Scan for the cell matching the given text and deliver its (X, Y) coordinate at center. 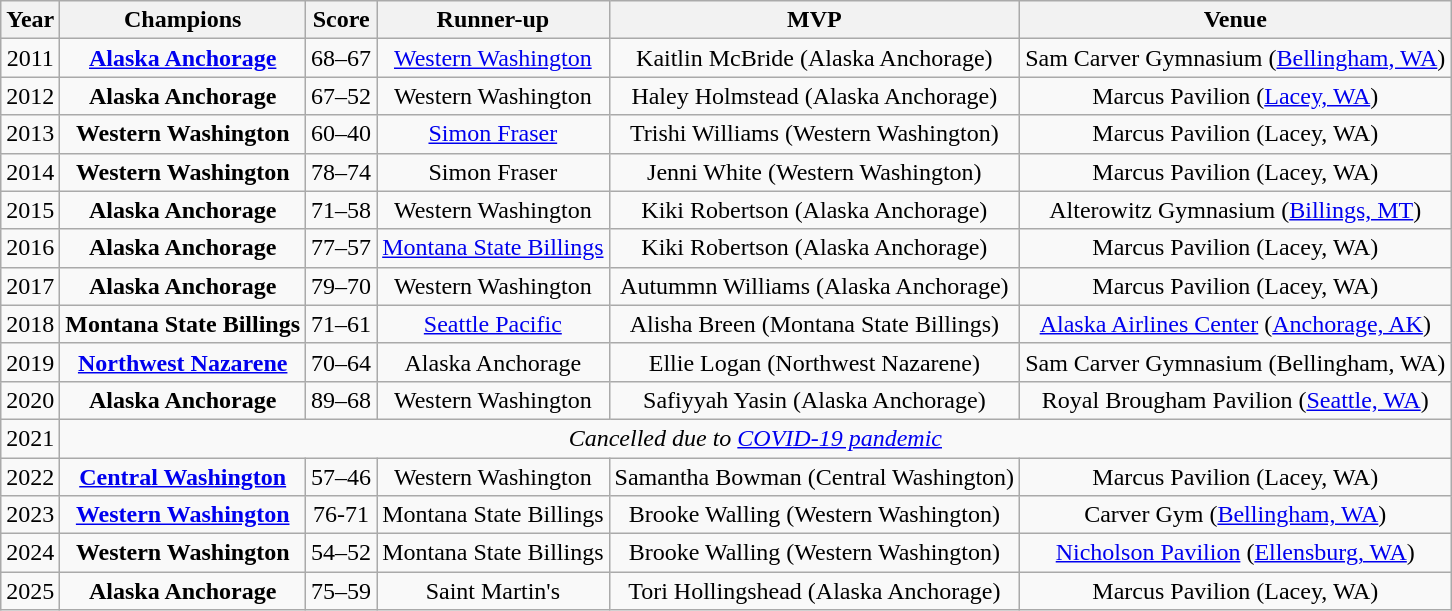
Year (30, 20)
Alisha Breen (Montana State Billings) (814, 324)
2024 (30, 553)
89–68 (342, 400)
Royal Brougham Pavilion (Seattle, WA) (1236, 400)
Nicholson Pavilion (Ellensburg, WA) (1236, 553)
Saint Martin's (493, 591)
Central Washington (183, 477)
Tori Hollingshead (Alaska Anchorage) (814, 591)
Jenni White (Western Washington) (814, 172)
2022 (30, 477)
Samantha Bowman (Central Washington) (814, 477)
Trishi Williams (Western Washington) (814, 134)
Carver Gym (Bellingham, WA) (1236, 515)
79–70 (342, 286)
2016 (30, 248)
MVP (814, 20)
Seattle Pacific (493, 324)
60–40 (342, 134)
2023 (30, 515)
Score (342, 20)
Ellie Logan (Northwest Nazarene) (814, 362)
Venue (1236, 20)
71–58 (342, 210)
76-71 (342, 515)
2020 (30, 400)
54–52 (342, 553)
Haley Holmstead (Alaska Anchorage) (814, 96)
2021 (30, 438)
71–61 (342, 324)
2012 (30, 96)
2019 (30, 362)
Alaska Airlines Center (Anchorage, AK) (1236, 324)
2018 (30, 324)
78–74 (342, 172)
Alterowitz Gymnasium (Billings, MT) (1236, 210)
Autummn Williams (Alaska Anchorage) (814, 286)
77–57 (342, 248)
Northwest Nazarene (183, 362)
2017 (30, 286)
2014 (30, 172)
2015 (30, 210)
Kaitlin McBride (Alaska Anchorage) (814, 58)
2011 (30, 58)
Safiyyah Yasin (Alaska Anchorage) (814, 400)
75–59 (342, 591)
2013 (30, 134)
70–64 (342, 362)
57–46 (342, 477)
68–67 (342, 58)
Runner-up (493, 20)
Cancelled due to COVID-19 pandemic (756, 438)
67–52 (342, 96)
2025 (30, 591)
Champions (183, 20)
